Scan for the cell matching the given text and deliver its [x, y] coordinate at center. 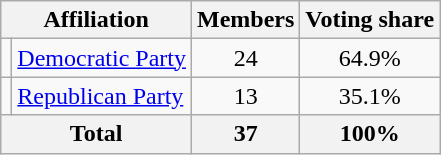
35.1% [370, 96]
Total [96, 134]
13 [245, 96]
37 [245, 134]
100% [370, 134]
Affiliation [96, 20]
Members [245, 20]
Democratic Party [102, 58]
64.9% [370, 58]
24 [245, 58]
Voting share [370, 20]
Republican Party [102, 96]
